Search for the cell housing the specified text and yield its (X, Y) center coordinate. 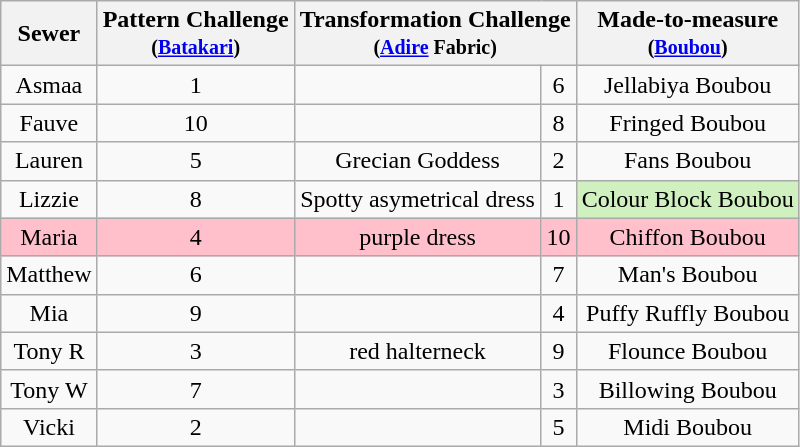
Tony R (49, 351)
Spotty asymetrical dress (418, 199)
Man's Boubou (688, 275)
Lauren (49, 161)
Fans Boubou (688, 161)
Transformation Challenge(Adire Fabric) (435, 34)
Lizzie (49, 199)
Colour Block Boubou (688, 199)
Vicki (49, 427)
Jellabiya Boubou (688, 85)
Chiffon Boubou (688, 237)
Matthew (49, 275)
Midi Boubou (688, 427)
Mia (49, 313)
Pattern Challenge(Batakari) (196, 34)
Sewer (49, 34)
purple dress (418, 237)
red halterneck (418, 351)
Flounce Boubou (688, 351)
Tony W (49, 389)
Fauve (49, 123)
Asmaa (49, 85)
Fringed Boubou (688, 123)
Puffy Ruffly Boubou (688, 313)
Grecian Goddess (418, 161)
Made-to-measure(Boubou) (688, 34)
Maria (49, 237)
Billowing Boubou (688, 389)
